Return [X, Y] of the center of cell containing provided text 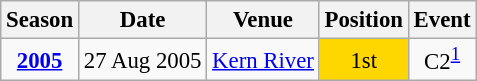
27 Aug 2005 [142, 60]
Kern River [263, 60]
Position [364, 20]
Event [442, 20]
2005 [40, 60]
1st [364, 60]
Season [40, 20]
C21 [442, 60]
Venue [263, 20]
Date [142, 20]
